Identify which cell holds the provided text, then report its [X, Y] central coordinate. 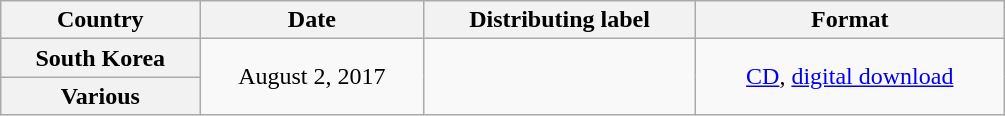
Date [312, 20]
Format [850, 20]
Distributing label [560, 20]
August 2, 2017 [312, 77]
Various [100, 96]
South Korea [100, 58]
Country [100, 20]
CD, digital download [850, 77]
